Pinpoint the cell where the given text exists, returning its (X, Y) midpoint coordinate. 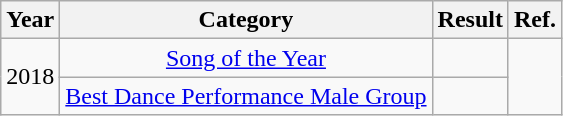
2018 (30, 77)
Ref. (534, 20)
Category (246, 20)
Song of the Year (246, 58)
Result (470, 20)
Year (30, 20)
Best Dance Performance Male Group (246, 96)
